Return [x, y] of the center of cell containing provided text 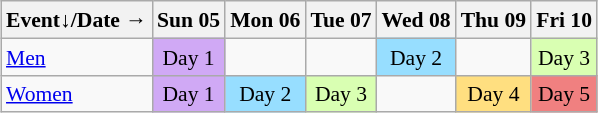
Day 4 [494, 94]
Day 5 [564, 94]
Thu 09 [494, 20]
Mon 06 [265, 20]
Event↓/Date → [76, 20]
Men [76, 56]
Fri 10 [564, 20]
Tue 07 [340, 20]
Wed 08 [416, 20]
Women [76, 94]
Sun 05 [188, 20]
